Scan for the cell matching the given text and deliver its [x, y] coordinate at center. 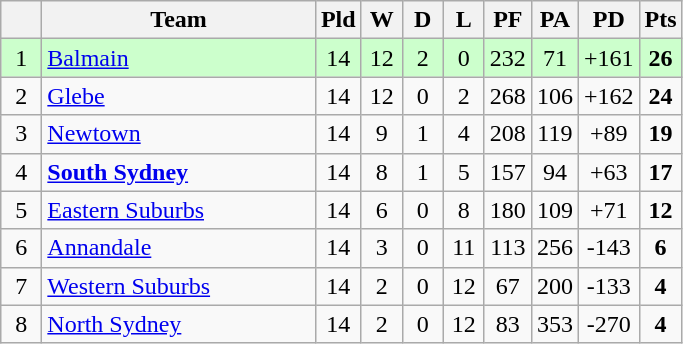
PD [608, 20]
24 [660, 96]
Annandale [179, 248]
232 [508, 58]
-143 [608, 248]
South Sydney [179, 172]
9 [382, 134]
D [422, 20]
119 [554, 134]
83 [508, 324]
200 [554, 286]
Pld [338, 20]
Team [179, 20]
L [464, 20]
113 [508, 248]
26 [660, 58]
Western Suburbs [179, 286]
+161 [608, 58]
W [382, 20]
208 [508, 134]
Balmain [179, 58]
256 [554, 248]
Newtown [179, 134]
-270 [608, 324]
106 [554, 96]
Pts [660, 20]
157 [508, 172]
94 [554, 172]
67 [508, 286]
+63 [608, 172]
Glebe [179, 96]
353 [554, 324]
7 [22, 286]
19 [660, 134]
180 [508, 210]
PF [508, 20]
+71 [608, 210]
+162 [608, 96]
Eastern Suburbs [179, 210]
17 [660, 172]
PA [554, 20]
+89 [608, 134]
268 [508, 96]
71 [554, 58]
11 [464, 248]
109 [554, 210]
-133 [608, 286]
North Sydney [179, 324]
